Detect which cell encompasses the target text, then output its (X, Y) center coordinate. 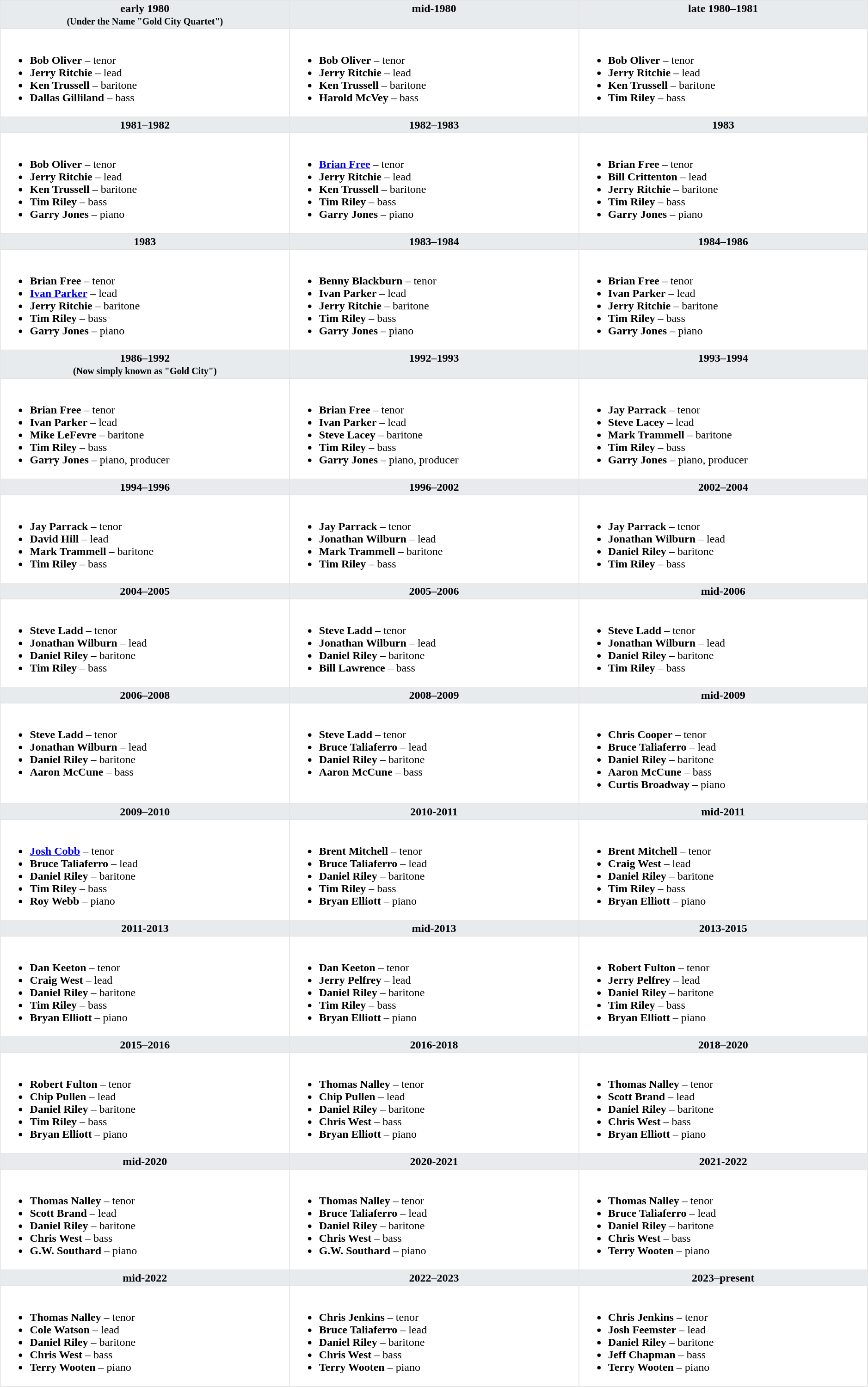
2010-2011 (434, 812)
1993–1994 (723, 364)
Thomas Nalley – tenorBruce Taliaferro – leadDaniel Riley – baritoneChris West – bassTerry Wooten – piano (723, 1220)
Brent Mitchell – tenorBruce Taliaferro – leadDaniel Riley – baritoneTim Riley – bassBryan Elliott – piano (434, 870)
1986–1992(Now simply known as "Gold City") (145, 364)
2004–2005 (145, 591)
2006–2008 (145, 695)
2008–2009 (434, 695)
Chris Jenkins – tenorBruce Taliaferro – leadDaniel Riley – baritoneChris West – bassTerry Wooten – piano (434, 1336)
2015–2016 (145, 1045)
Brian Free – tenorJerry Ritchie – leadKen Trussell – baritoneTim Riley – bassGarry Jones – piano (434, 183)
2018–2020 (723, 1045)
mid-2009 (723, 695)
Chris Cooper – tenorBruce Taliaferro – leadDaniel Riley – baritoneAaron McCune – bassCurtis Broadway – piano (723, 753)
Steve Ladd – tenorJonathan Wilburn – leadDaniel Riley – baritoneBill Lawrence – bass (434, 643)
Bob Oliver – tenorJerry Ritchie – leadKen Trussell – baritoneTim Riley – bassGarry Jones – piano (145, 183)
mid-1980 (434, 15)
Steve Ladd – tenorJonathan Wilburn – leadDaniel Riley – baritoneAaron McCune – bass (145, 753)
2005–2006 (434, 591)
Brian Free – tenorIvan Parker – leadMike LeFevre – baritoneTim Riley – bassGarry Jones – piano, producer (145, 429)
Jay Parrack – tenorJonathan Wilburn – leadMark Trammell – baritoneTim Riley – bass (434, 539)
Steve Ladd – tenorBruce Taliaferro – leadDaniel Riley – baritoneAaron McCune – bass (434, 753)
2011-2013 (145, 928)
1982–1983 (434, 125)
Thomas Nalley – tenorScott Brand – leadDaniel Riley – baritoneChris West – bassBryan Elliott – piano (723, 1103)
2021-2022 (723, 1161)
Jay Parrack – tenorSteve Lacey – leadMark Trammell – baritoneTim Riley – bassGarry Jones – piano, producer (723, 429)
Thomas Nalley – tenorChip Pullen – leadDaniel Riley – baritoneChris West – bassBryan Elliott – piano (434, 1103)
1983–1984 (434, 241)
Robert Fulton – tenorJerry Pelfrey – leadDaniel Riley – baritoneTim Riley – bassBryan Elliott – piano (723, 986)
Benny Blackburn – tenorIvan Parker – leadJerry Ritchie – baritoneTim Riley – bassGarry Jones – piano (434, 300)
1992–1993 (434, 364)
2009–2010 (145, 812)
Bob Oliver – tenorJerry Ritchie – leadKen Trussell – baritoneTim Riley – bass (723, 73)
Brian Free – tenorBill Crittenton – leadJerry Ritchie – baritoneTim Riley – bassGarry Jones – piano (723, 183)
Josh Cobb – tenorBruce Taliaferro – leadDaniel Riley – baritoneTim Riley – bassRoy Webb – piano (145, 870)
Bob Oliver – tenorJerry Ritchie – leadKen Trussell – baritoneDallas Gilliland – bass (145, 73)
1981–1982 (145, 125)
Jay Parrack – tenorJonathan Wilburn – leadDaniel Riley – baritoneTim Riley – bass (723, 539)
2020-2021 (434, 1161)
Thomas Nalley – tenorCole Watson – leadDaniel Riley – baritoneChris West – bassTerry Wooten – piano (145, 1336)
2022–2023 (434, 1278)
Chris Jenkins – tenorJosh Feemster – leadDaniel Riley – baritoneJeff Chapman – bassTerry Wooten – piano (723, 1336)
Robert Fulton – tenorChip Pullen – leadDaniel Riley – baritoneTim Riley – bassBryan Elliott – piano (145, 1103)
Brent Mitchell – tenorCraig West – leadDaniel Riley – baritoneTim Riley – bassBryan Elliott – piano (723, 870)
early 1980(Under the Name "Gold City Quartet") (145, 15)
Bob Oliver – tenorJerry Ritchie – leadKen Trussell – baritoneHarold McVey – bass (434, 73)
Dan Keeton – tenorCraig West – leadDaniel Riley – baritoneTim Riley – bassBryan Elliott – piano (145, 986)
Thomas Nalley – tenorBruce Taliaferro – leadDaniel Riley – baritoneChris West – bassG.W. Southard – piano (434, 1220)
mid-2013 (434, 928)
Brian Free – tenorIvan Parker – leadSteve Lacey – baritoneTim Riley – bassGarry Jones – piano, producer (434, 429)
1994–1996 (145, 487)
mid-2022 (145, 1278)
Thomas Nalley – tenorScott Brand – leadDaniel Riley – baritoneChris West – bassG.W. Southard – piano (145, 1220)
2013-2015 (723, 928)
mid-2006 (723, 591)
1996–2002 (434, 487)
2023–present (723, 1278)
mid-2011 (723, 812)
Dan Keeton – tenorJerry Pelfrey – leadDaniel Riley – baritoneTim Riley – bassBryan Elliott – piano (434, 986)
late 1980–1981 (723, 15)
Jay Parrack – tenorDavid Hill – leadMark Trammell – baritoneTim Riley – bass (145, 539)
2016-2018 (434, 1045)
1984–1986 (723, 241)
2002–2004 (723, 487)
mid-2020 (145, 1161)
